Determine the (X, Y) coordinate at the center of the cell enclosing the given text.  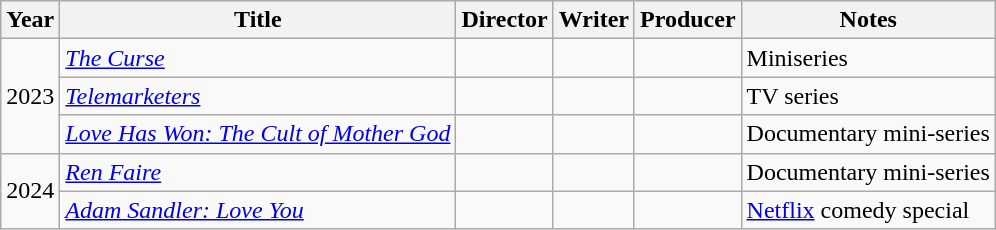
Notes (868, 20)
2024 (30, 191)
Miniseries (868, 58)
Year (30, 20)
Love Has Won: The Cult of Mother God (258, 134)
Ren Faire (258, 172)
TV series (868, 96)
Title (258, 20)
Director (504, 20)
Telemarketers (258, 96)
Adam Sandler: Love You (258, 210)
Netflix comedy special (868, 210)
2023 (30, 96)
The Curse (258, 58)
Producer (688, 20)
Writer (594, 20)
